From the cell containing the given text, extract its center point as [X, Y] coordinate. 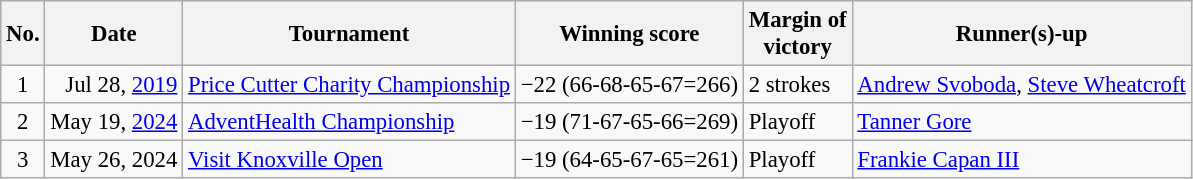
Frankie Capan III [1022, 160]
Price Cutter Charity Championship [350, 85]
Date [114, 34]
Visit Knoxville Open [350, 160]
2 [23, 122]
Tournament [350, 34]
Winning score [629, 34]
3 [23, 160]
Margin ofvictory [798, 34]
Runner(s)-up [1022, 34]
−19 (71-67-65-66=269) [629, 122]
−19 (64-65-67-65=261) [629, 160]
No. [23, 34]
−22 (66-68-65-67=266) [629, 85]
Tanner Gore [1022, 122]
Andrew Svoboda, Steve Wheatcroft [1022, 85]
2 strokes [798, 85]
AdventHealth Championship [350, 122]
Jul 28, 2019 [114, 85]
May 26, 2024 [114, 160]
May 19, 2024 [114, 122]
1 [23, 85]
